Find where the given text appears and provide that cell's center as [X, Y] coordinate. 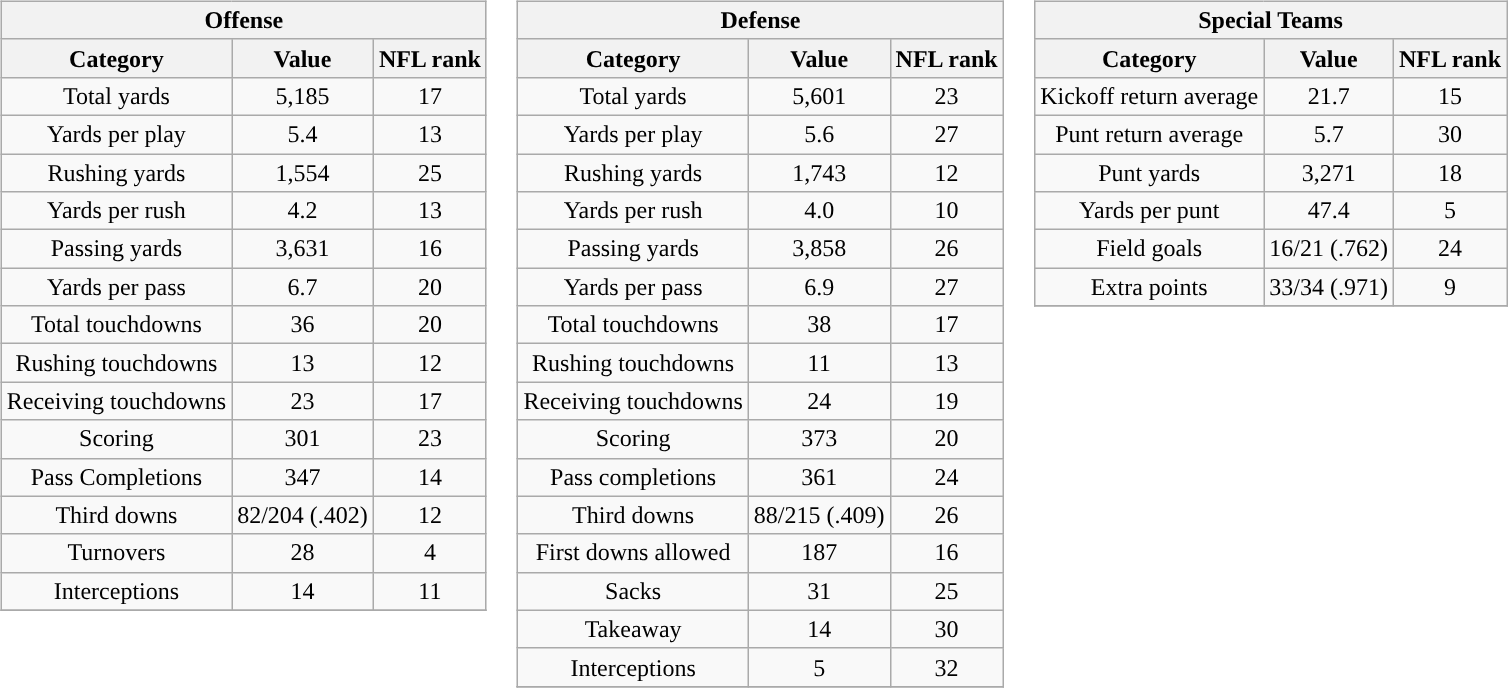
82/204 (.402) [303, 515]
347 [303, 477]
31 [819, 591]
88/215 (.409) [819, 515]
1,743 [819, 173]
36 [303, 325]
47.4 [1329, 211]
28 [303, 553]
301 [303, 439]
Kickoff return average [1150, 96]
Punt return average [1150, 134]
6.7 [303, 287]
3,271 [1329, 173]
33/34 (.971) [1329, 287]
Defense [760, 20]
4.2 [303, 211]
373 [819, 439]
Extra points [1150, 287]
4.0 [819, 211]
Sacks [633, 591]
Takeaway [633, 629]
6.9 [819, 287]
Turnovers [116, 553]
18 [1450, 173]
Offense [244, 20]
5.4 [303, 134]
Yards per punt [1150, 211]
5.7 [1329, 134]
3,631 [303, 249]
5,601 [819, 96]
Punt yards [1150, 173]
Pass completions [633, 477]
361 [819, 477]
5.6 [819, 134]
19 [946, 401]
Field goals [1150, 249]
187 [819, 553]
3,858 [819, 249]
Special Teams [1271, 20]
First downs allowed [633, 553]
32 [946, 667]
Pass Completions [116, 477]
9 [1450, 287]
5,185 [303, 96]
16/21 (.762) [1329, 249]
10 [946, 211]
4 [430, 553]
21.7 [1329, 96]
38 [819, 325]
1,554 [303, 173]
15 [1450, 96]
